Provide the [x, y] coordinate of the cell's center where the given text is located.  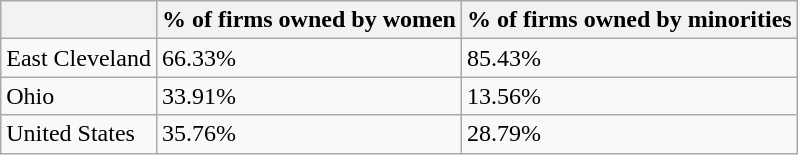
13.56% [630, 96]
85.43% [630, 58]
% of firms owned by women [308, 20]
% of firms owned by minorities [630, 20]
United States [79, 134]
Ohio [79, 96]
35.76% [308, 134]
East Cleveland [79, 58]
66.33% [308, 58]
28.79% [630, 134]
33.91% [308, 96]
